Capture the cell that displays the provided text and extract its (X, Y) central coordinate. 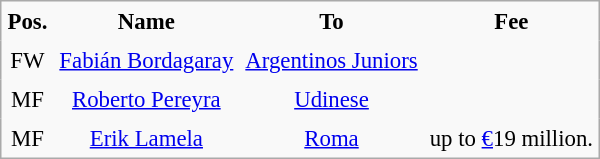
Roma (331, 139)
Fee (512, 21)
Fabián Bordagaray (146, 60)
Pos. (28, 21)
up to €19 million. (512, 139)
Roberto Pereyra (146, 100)
FW (28, 60)
Erik Lamela (146, 139)
Name (146, 21)
To (331, 21)
Udinese (331, 100)
Argentinos Juniors (331, 60)
